Search for the cell housing the specified text and yield its (X, Y) center coordinate. 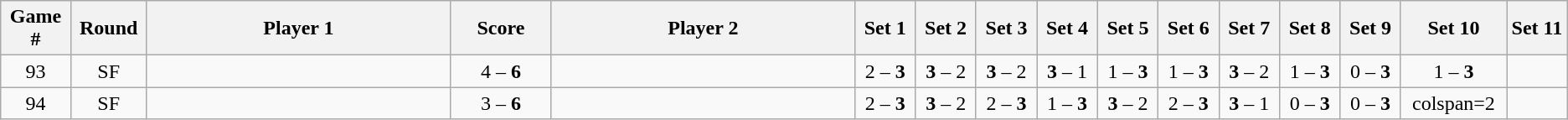
94 (35, 103)
Set 8 (1309, 29)
Player 2 (703, 29)
93 (35, 71)
Set 7 (1249, 29)
Set 1 (885, 29)
Set 11 (1538, 29)
colspan=2 (1453, 103)
Round (109, 29)
Set 10 (1453, 29)
Set 5 (1127, 29)
4 – 6 (501, 71)
Player 1 (298, 29)
Set 2 (946, 29)
Set 6 (1189, 29)
Set 3 (1006, 29)
Set 9 (1370, 29)
Score (501, 29)
Game # (35, 29)
Set 4 (1067, 29)
3 – 6 (501, 103)
